Search for the cell housing the specified text and yield its (X, Y) center coordinate. 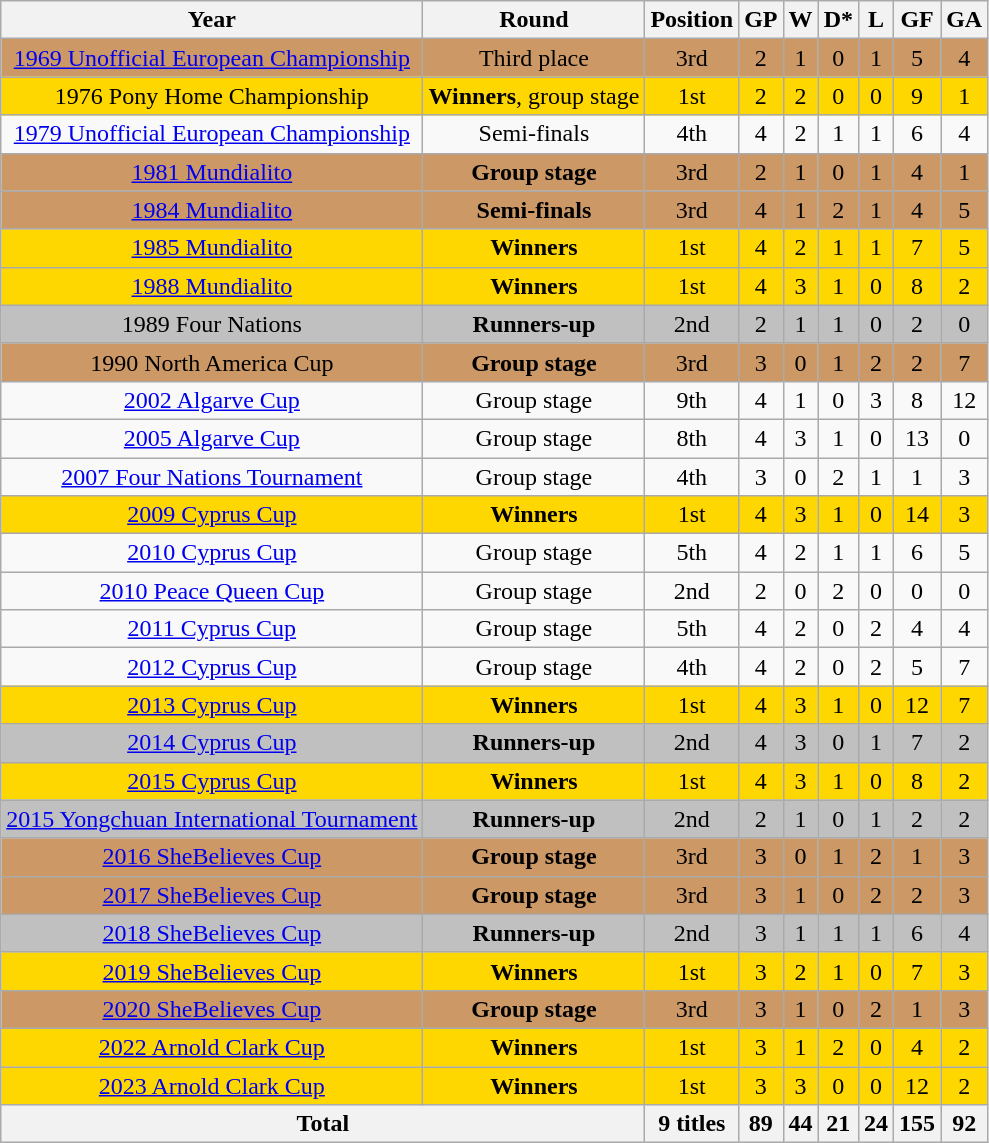
2019 SheBelieves Cup (212, 971)
8th (692, 438)
GA (964, 20)
2020 SheBelieves Cup (212, 1009)
1984 Mundialito (212, 210)
2011 Cyprus Cup (212, 629)
2005 Algarve Cup (212, 438)
2018 SheBelieves Cup (212, 933)
GP (761, 20)
Position (692, 20)
2023 Arnold Clark Cup (212, 1085)
2022 Arnold Clark Cup (212, 1047)
1985 Mundialito (212, 248)
89 (761, 1124)
2010 Peace Queen Cup (212, 591)
Total (323, 1124)
GF (918, 20)
2012 Cyprus Cup (212, 667)
D* (838, 20)
Winners, group stage (534, 96)
Round (534, 20)
1976 Pony Home Championship (212, 96)
Year (212, 20)
44 (800, 1124)
2002 Algarve Cup (212, 400)
Third place (534, 58)
2017 SheBelieves Cup (212, 895)
9 (918, 96)
14 (918, 515)
155 (918, 1124)
2016 SheBelieves Cup (212, 857)
2010 Cyprus Cup (212, 553)
2013 Cyprus Cup (212, 705)
2014 Cyprus Cup (212, 743)
1979 Unofficial European Championship (212, 134)
L (876, 20)
21 (838, 1124)
13 (918, 438)
1988 Mundialito (212, 286)
9th (692, 400)
1990 North America Cup (212, 362)
2015 Yongchuan International Tournament (212, 819)
2007 Four Nations Tournament (212, 477)
9 titles (692, 1124)
2015 Cyprus Cup (212, 781)
2009 Cyprus Cup (212, 515)
1981 Mundialito (212, 172)
1989 Four Nations (212, 324)
92 (964, 1124)
24 (876, 1124)
1969 Unofficial European Championship (212, 58)
W (800, 20)
